Find where the given text appears and provide that cell's center as (X, Y) coordinate. 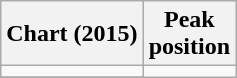
Chart (2015) (72, 34)
Peak position (189, 34)
